Scan for the cell matching the given text and deliver its (x, y) coordinate at center. 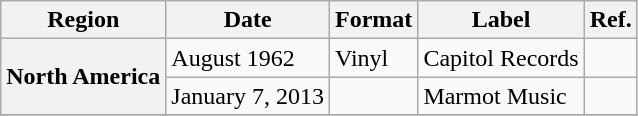
Region (84, 20)
Vinyl (373, 58)
January 7, 2013 (248, 96)
Ref. (610, 20)
Marmot Music (501, 96)
Label (501, 20)
Capitol Records (501, 58)
Format (373, 20)
North America (84, 77)
August 1962 (248, 58)
Date (248, 20)
